Detect which cell encompasses the target text, then output its [X, Y] center coordinate. 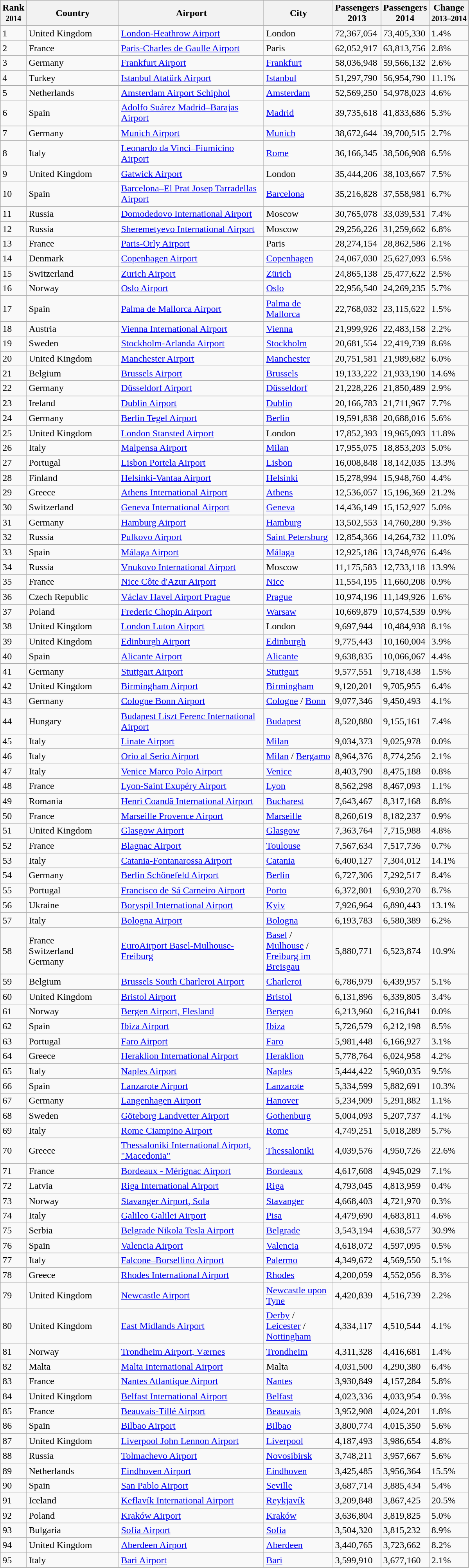
22,768,032 [357, 308]
11,554,195 [357, 582]
32 [13, 537]
38 [13, 626]
5,981,448 [357, 1041]
Ibiza [298, 1026]
37 [13, 612]
29 [13, 493]
Aberdeen [298, 1545]
Stockholm [298, 344]
19,591,838 [357, 418]
93 [13, 1530]
Bilbao [298, 1426]
73 [13, 1201]
75 [13, 1230]
83 [13, 1381]
Düsseldorf Airport [192, 388]
Geneva [298, 508]
Malta International Airport [192, 1366]
38,506,908 [405, 153]
Riga International Airport [192, 1186]
7 [13, 133]
3,636,804 [357, 1516]
19,965,093 [405, 433]
9,697,944 [357, 626]
8.7% [449, 890]
4,033,954 [405, 1396]
11 [13, 214]
Novosibirsk [298, 1456]
63 [13, 1041]
Galileo Galilei Airport [192, 1215]
3,800,774 [357, 1426]
4,668,403 [357, 1201]
9,775,443 [357, 641]
22 [13, 388]
30,765,078 [357, 214]
Catania-Fontanarossa Airport [192, 861]
Milan / Bergamo [298, 756]
Heraklion International Airport [192, 1056]
82 [13, 1366]
84 [13, 1396]
Saint Petersburg [298, 537]
3,819,825 [405, 1516]
41,833,686 [405, 113]
15,278,994 [357, 478]
7,926,964 [357, 905]
87 [13, 1441]
Stuttgart [298, 671]
0.4% [449, 1186]
8.3% [449, 1275]
Bristol Airport [192, 997]
Francisco de Sá Carneiro Airport [192, 890]
Derby / Leicester / Nottingham [298, 1326]
Domodedovo International Airport [192, 214]
Boryspil International Airport [192, 905]
Linate Airport [192, 742]
31,259,662 [405, 229]
Bologna Airport [192, 920]
3,867,425 [405, 1500]
Athens [298, 493]
23 [13, 403]
Munich [298, 133]
6.8% [449, 229]
Catania [298, 861]
9,077,346 [357, 701]
3 [13, 63]
7,567,634 [357, 846]
14,264,732 [405, 537]
Blagnac Airport [192, 846]
7,304,012 [405, 861]
38,672,644 [357, 133]
2.5% [449, 274]
8 [13, 153]
85 [13, 1411]
8,520,880 [357, 721]
Dublin [298, 403]
Lisbon Portela Airport [192, 463]
36,166,345 [357, 153]
11.0% [449, 537]
91 [13, 1500]
81 [13, 1352]
12,925,186 [357, 552]
3.1% [449, 1041]
Marseille Provence Airport [192, 816]
12 [13, 229]
21,999,926 [357, 329]
38,103,667 [405, 173]
79 [13, 1295]
8,475,188 [405, 771]
4,024,201 [405, 1411]
59,566,132 [405, 63]
4,516,739 [405, 1295]
Hamburg [298, 522]
14.6% [449, 373]
10,066,067 [405, 656]
6.2% [449, 920]
6.0% [449, 358]
Thessaloniki International Airport, "Macedonia" [192, 1150]
Reykjavík [298, 1500]
13.3% [449, 463]
34 [13, 567]
5,334,599 [357, 1086]
7.7% [449, 403]
21,933,190 [405, 373]
Pisa [298, 1215]
3,440,765 [357, 1545]
10.9% [449, 951]
4,031,500 [357, 1366]
13.1% [449, 905]
3,677,160 [405, 1560]
7,363,764 [357, 831]
46 [13, 756]
3,957,667 [405, 1456]
Alicante [298, 656]
Romania [73, 801]
27 [13, 463]
San Pablo Airport [192, 1485]
4,420,839 [357, 1295]
Passengers2013 [357, 13]
Vnukovo International Airport [192, 567]
3,952,908 [357, 1411]
3,209,848 [357, 1500]
28,862,586 [405, 244]
4,638,577 [405, 1230]
8,964,376 [357, 756]
5,882,691 [405, 1086]
Rhodes [298, 1275]
Liverpool John Lennon Airport [192, 1441]
Brussels Airport [192, 373]
5,880,771 [357, 951]
Edinburgh Airport [192, 641]
49 [13, 801]
25 [13, 433]
Vienna [298, 329]
76 [13, 1246]
Hanover [298, 1101]
30 [13, 508]
4,039,576 [357, 1150]
8,562,298 [357, 786]
Cologne Bonn Airport [192, 701]
Rome Ciampino Airport [192, 1131]
9,577,551 [357, 671]
4 [13, 78]
94 [13, 1545]
12,733,118 [405, 567]
5,960,035 [405, 1071]
8.5% [449, 1026]
1.6% [449, 597]
Faro [298, 1041]
30.9% [449, 1230]
10,669,879 [357, 612]
Düsseldorf [298, 388]
19,133,222 [357, 373]
9 [13, 173]
6,786,979 [357, 981]
21 [13, 373]
7,715,988 [405, 831]
3,986,654 [405, 1441]
11,660,208 [405, 582]
Turkey [73, 78]
7,292,517 [405, 875]
21.2% [449, 493]
Madrid [298, 113]
Tolmachevo Airport [192, 1456]
54 [13, 875]
Berlin Schönefeld Airport [192, 875]
2.6% [449, 63]
6,216,841 [405, 1012]
18 [13, 329]
5,018,289 [405, 1131]
Copenhagen Airport [192, 259]
Malpensa Airport [192, 448]
Oslo [298, 288]
6,212,198 [405, 1026]
Falcone–Borsellino Airport [192, 1260]
Valencia Airport [192, 1246]
6,727,306 [357, 875]
Newcastle Airport [192, 1295]
Aberdeen Airport [192, 1545]
Munich Airport [192, 133]
3,885,434 [405, 1485]
Langenhagen Airport [192, 1101]
35,444,206 [357, 173]
14 [13, 259]
Sheremetyevo International Airport [192, 229]
12,854,366 [357, 537]
8,182,237 [405, 816]
Lisbon [298, 463]
92 [13, 1516]
Beauvais-Tillé Airport [192, 1411]
Change2013–2014 [449, 13]
0.8% [449, 771]
7.1% [449, 1171]
36 [13, 597]
10.3% [449, 1086]
13,502,553 [357, 522]
20.5% [449, 1500]
55 [13, 890]
Belfast International Airport [192, 1396]
6,439,957 [405, 981]
Lyon [298, 786]
5.3% [449, 113]
22,419,739 [405, 344]
14.1% [449, 861]
Zürich [298, 274]
Geneva International Airport [192, 508]
6,024,958 [405, 1056]
4,721,970 [405, 1201]
4.2% [449, 1056]
74 [13, 1215]
9,155,161 [405, 721]
London-Heathrow Airport [192, 33]
58 [13, 951]
8.8% [449, 801]
Trondheim [298, 1352]
8.1% [449, 626]
Budapest [298, 721]
Bergen Airport, Flesland [192, 1012]
3,723,662 [405, 1545]
86 [13, 1426]
Valencia [298, 1246]
Finland [73, 478]
13 [13, 244]
London Stansted Airport [192, 433]
Thessaloniki [298, 1150]
Rank2014 [13, 13]
Oslo Airport [192, 288]
21,228,226 [357, 388]
67 [13, 1101]
Porto [298, 890]
9,120,201 [357, 686]
14,436,149 [357, 508]
Nantes [298, 1381]
Naples [298, 1071]
Venice Marco Polo Airport [192, 771]
35 [13, 582]
4,187,493 [357, 1441]
Manchester Airport [192, 358]
4,349,672 [357, 1260]
33,039,531 [405, 214]
8,774,256 [405, 756]
24,067,030 [357, 259]
Belfast [298, 1396]
Orio al Serio Airport [192, 756]
72 [13, 1186]
Budapest Liszt Ferenc International Airport [192, 721]
Paris-Orly Airport [192, 244]
18,853,203 [405, 448]
Stavanger Airport, Sola [192, 1201]
28,274,154 [357, 244]
20,681,554 [357, 344]
Basel / Mulhouse / Freiburg im Breisgau [298, 951]
Newcastle upon Tyne [298, 1295]
6.7% [449, 193]
4,416,681 [405, 1352]
88 [13, 1456]
21,711,967 [405, 403]
5,726,579 [357, 1026]
6,523,874 [405, 951]
3,956,364 [405, 1471]
5,234,909 [357, 1101]
2.9% [449, 388]
Lanzarote Airport [192, 1086]
43 [13, 701]
4,569,550 [405, 1260]
11,175,583 [357, 567]
35,216,828 [357, 193]
Kraków Airport [192, 1516]
9.5% [449, 1071]
18,142,035 [405, 463]
Adolfo Suárez Madrid–Barajas Airport [192, 113]
5,778,764 [357, 1056]
8.9% [449, 1530]
13,748,976 [405, 552]
0.5% [449, 1246]
5,207,737 [405, 1116]
42 [13, 686]
28 [13, 478]
69 [13, 1131]
6,339,805 [405, 997]
16 [13, 288]
24,269,235 [405, 288]
10,484,938 [405, 626]
Eindhoven Airport [192, 1471]
Václav Havel Airport Prague [192, 597]
65 [13, 1071]
Bari [298, 1560]
Frankfurt Airport [192, 63]
Belgrade Nikola Tesla Airport [192, 1230]
21,989,682 [405, 358]
3,815,232 [405, 1530]
39,735,618 [357, 113]
8,317,168 [405, 801]
Prague [298, 597]
Glasgow Airport [192, 831]
Passengers2014 [405, 13]
1.8% [449, 1411]
39,700,515 [405, 133]
4,945,029 [405, 1171]
Brussels South Charleroi Airport [192, 981]
6,890,443 [405, 905]
19 [13, 344]
Gothenburg [298, 1116]
8,467,093 [405, 786]
Riga [298, 1186]
6,372,801 [357, 890]
Country [73, 13]
4,749,251 [357, 1131]
EuroAirport Basel-Mulhouse-Freiburg [192, 951]
Naples Airport [192, 1071]
4,200,059 [357, 1275]
29,256,226 [357, 229]
73,405,330 [405, 33]
20,751,581 [357, 358]
Palma de Mallorca Airport [192, 308]
Eindhoven [298, 1471]
Leonardo da Vinci–Fiumicino Airport [192, 153]
15,196,369 [405, 493]
Barcelona–El Prat Josep Tarradellas Airport [192, 193]
4,813,959 [405, 1186]
24 [13, 418]
4,793,045 [357, 1186]
Bilbao Airport [192, 1426]
6,213,960 [357, 1012]
7,643,467 [357, 801]
Bulgaria [73, 1530]
Göteborg Landvetter Airport [192, 1116]
Ukraine [73, 905]
Berlin Tegel Airport [192, 418]
47 [13, 771]
2.7% [449, 133]
3.4% [449, 997]
33 [13, 552]
5,444,422 [357, 1071]
Birmingham [298, 686]
15 [13, 274]
Sofia [298, 1530]
Amsterdam Airport Schiphol [192, 93]
Málaga [298, 552]
3,599,910 [357, 1560]
22.6% [449, 1150]
Rhodes International Airport [192, 1275]
Bucharest [298, 801]
Heraklion [298, 1056]
22,956,540 [357, 288]
25,477,622 [405, 274]
39 [13, 641]
8.6% [449, 344]
Nantes Atlantique Airport [192, 1381]
2.8% [449, 48]
Airport [192, 13]
95 [13, 1560]
58,036,948 [357, 63]
Bologna [298, 920]
9,450,493 [405, 701]
Henri Coandă International Airport [192, 801]
6,193,783 [357, 920]
89 [13, 1471]
5.4% [449, 1485]
37,558,981 [405, 193]
Iceland [73, 1500]
13.9% [449, 567]
53 [13, 861]
5 [13, 93]
Czech Republic [73, 597]
4,510,544 [405, 1326]
62,052,917 [357, 48]
Stavanger [298, 1201]
11.1% [449, 78]
Bristol [298, 997]
Barcelona [298, 193]
72,367,054 [357, 33]
Ireland [73, 403]
Frankfurt [298, 63]
45 [13, 742]
23,115,622 [405, 308]
Keflavík International Airport [192, 1500]
Toulouse [298, 846]
15.5% [449, 1471]
6,166,927 [405, 1041]
Warsaw [298, 612]
77 [13, 1260]
26 [13, 448]
Denmark [73, 259]
Bergen [298, 1012]
1 [13, 33]
Istanbul Atatürk Airport [192, 78]
Gatwick Airport [192, 173]
Helsinki-Vantaa Airport [192, 478]
Nice Côte d'Azur Airport [192, 582]
Vienna International Airport [192, 329]
Sofia Airport [192, 1530]
4,290,380 [405, 1366]
7,517,736 [405, 846]
4,950,726 [405, 1150]
Zurich Airport [192, 274]
61 [13, 1012]
Kyiv [298, 905]
4,023,336 [357, 1396]
Frederic Chopin Airport [192, 612]
16,008,848 [357, 463]
56 [13, 905]
4,479,690 [357, 1215]
10,974,196 [357, 597]
Lanzarote [298, 1086]
68 [13, 1116]
15,948,760 [405, 478]
50 [13, 816]
Bordeaux [298, 1171]
2 [13, 48]
66 [13, 1086]
9,718,438 [405, 671]
Ibiza Airport [192, 1026]
60 [13, 997]
10,574,539 [405, 612]
Trondheim Airport, Værnes [192, 1352]
3,504,320 [357, 1530]
6,131,896 [357, 997]
Amsterdam [298, 93]
Istanbul [298, 78]
Paris-Charles de Gaulle Airport [192, 48]
3.9% [449, 641]
Brussels [298, 373]
Bordeaux - Mérignac Airport [192, 1171]
Austria [73, 329]
4,157,284 [405, 1381]
Nice [298, 582]
Pulkovo Airport [192, 537]
Marseille [298, 816]
56,954,790 [405, 78]
31 [13, 522]
East Midlands Airport [192, 1326]
6,400,127 [357, 861]
44 [13, 721]
Liverpool [298, 1441]
20 [13, 358]
France Switzerland Germany [73, 951]
9,638,835 [357, 656]
8,260,619 [357, 816]
59 [13, 981]
3,543,194 [357, 1230]
11.8% [449, 433]
0.7% [449, 846]
Palma de Mallorca [298, 308]
Copenhagen [298, 259]
Belgrade [298, 1230]
Bari Airport [192, 1560]
51 [13, 831]
12,536,057 [357, 493]
City [298, 13]
Venice [298, 771]
9,705,955 [405, 686]
10 [13, 193]
22,483,158 [405, 329]
3,425,485 [357, 1471]
Beauvais [298, 1411]
9,025,978 [405, 742]
17,852,393 [357, 433]
Seville [298, 1485]
Helsinki [298, 478]
40 [13, 656]
20,166,783 [357, 403]
Glasgow [298, 831]
Edinburgh [298, 641]
Lyon-Saint Exupéry Airport [192, 786]
15,152,927 [405, 508]
Málaga Airport [192, 552]
10,160,004 [405, 641]
Palermo [298, 1260]
80 [13, 1326]
11,149,926 [405, 597]
20,688,016 [405, 418]
4,552,056 [405, 1275]
4,597,095 [405, 1246]
3,930,849 [357, 1381]
6,930,270 [405, 890]
Athens International Airport [192, 493]
70 [13, 1150]
21,850,489 [405, 388]
Kraków [298, 1516]
5,004,093 [357, 1116]
9.3% [449, 522]
78 [13, 1275]
4,311,328 [357, 1352]
Birmingham Airport [192, 686]
52,569,250 [357, 93]
3,687,714 [357, 1485]
62 [13, 1026]
4,334,117 [357, 1326]
5,291,882 [405, 1101]
4,618,072 [357, 1246]
Serbia [73, 1230]
8,403,790 [357, 771]
Hungary [73, 721]
Hamburg Airport [192, 522]
Dublin Airport [192, 403]
8.2% [449, 1545]
Alicante Airport [192, 656]
25,627,093 [405, 259]
Stockholm-Arlanda Airport [192, 344]
5.8% [449, 1381]
14,760,280 [405, 522]
51,297,790 [357, 78]
Manchester [298, 358]
Faro Airport [192, 1041]
48 [13, 786]
6,580,389 [405, 920]
9,034,373 [357, 742]
4,683,811 [405, 1215]
17,955,075 [357, 448]
Charleroi [298, 981]
6 [13, 113]
54,978,023 [405, 93]
90 [13, 1485]
Cologne / Bonn [298, 701]
8.4% [449, 875]
17 [13, 308]
London Luton Airport [192, 626]
57 [13, 920]
3,748,211 [357, 1456]
Stuttgart Airport [192, 671]
63,813,756 [405, 48]
71 [13, 1171]
4,617,608 [357, 1171]
64 [13, 1056]
41 [13, 671]
7.5% [449, 173]
4,015,350 [405, 1426]
24,865,138 [357, 274]
52 [13, 846]
Latvia [73, 1186]
